Find where the given text appears and provide that cell's center as (X, Y) coordinate. 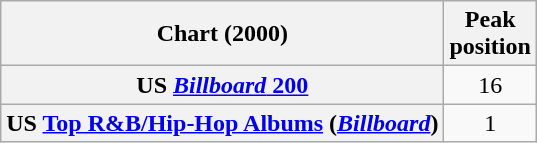
Peak position (490, 34)
16 (490, 85)
1 (490, 123)
US Top R&B/Hip-Hop Albums (Billboard) (222, 123)
US Billboard 200 (222, 85)
Chart (2000) (222, 34)
